Search for the cell housing the specified text and yield its (x, y) center coordinate. 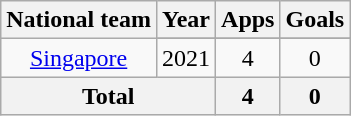
National team (79, 20)
Goals (315, 20)
2021 (186, 58)
Apps (248, 20)
Singapore (79, 58)
Year (186, 20)
Total (108, 96)
